Return [x, y] of the center of cell containing provided text 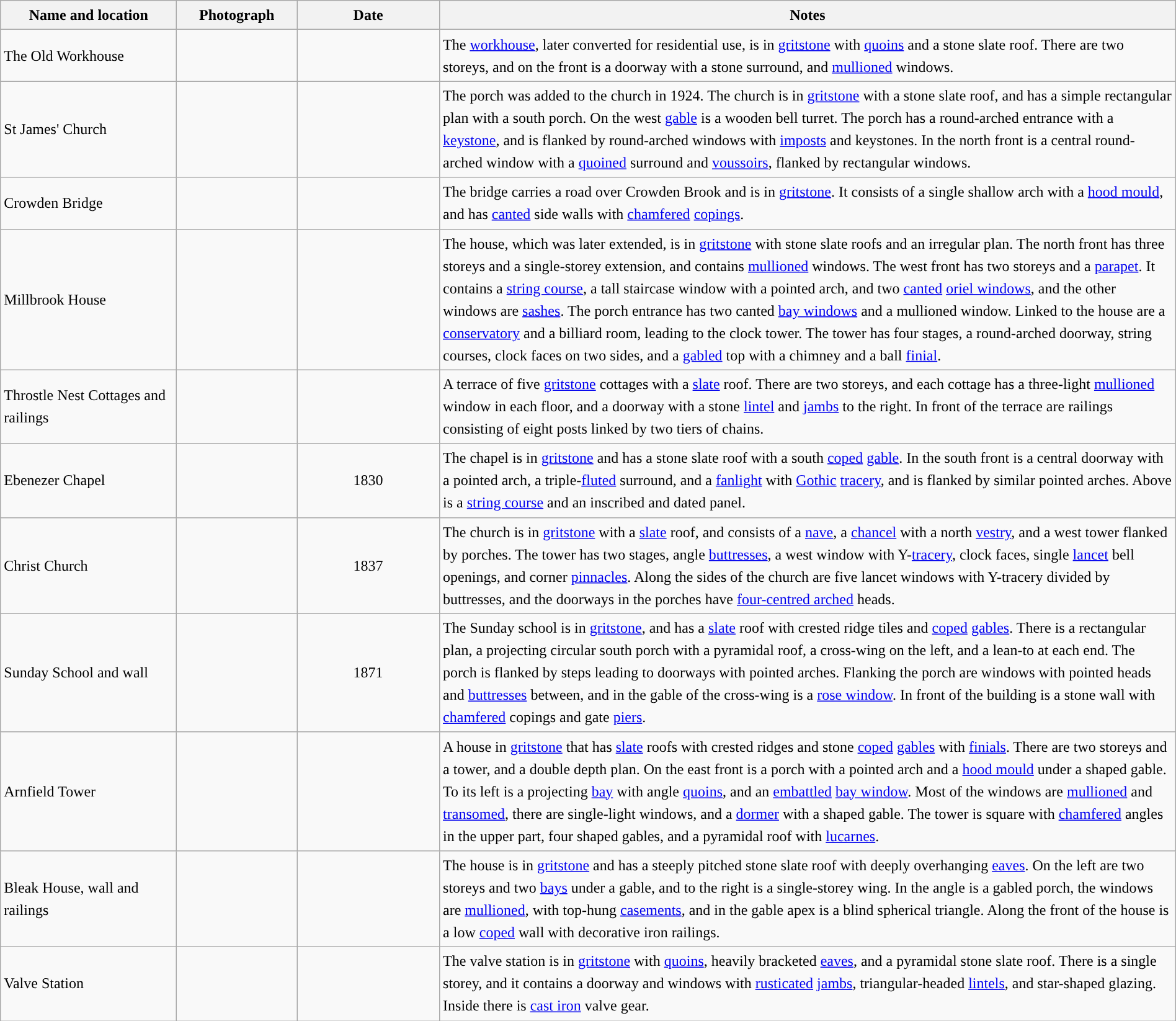
Date [368, 15]
Millbrook House [89, 299]
1871 [368, 672]
Valve Station [89, 984]
Christ Church [89, 566]
St James' Church [89, 129]
Throstle Nest Cottages and railings [89, 407]
Notes [808, 15]
Ebenezer Chapel [89, 480]
The Old Workhouse [89, 56]
Name and location [89, 15]
1837 [368, 566]
Photograph [237, 15]
Sunday School and wall [89, 672]
1830 [368, 480]
Bleak House, wall and railings [89, 898]
Crowden Bridge [89, 203]
Arnfield Tower [89, 791]
